Return (x, y) of the center of cell containing provided text 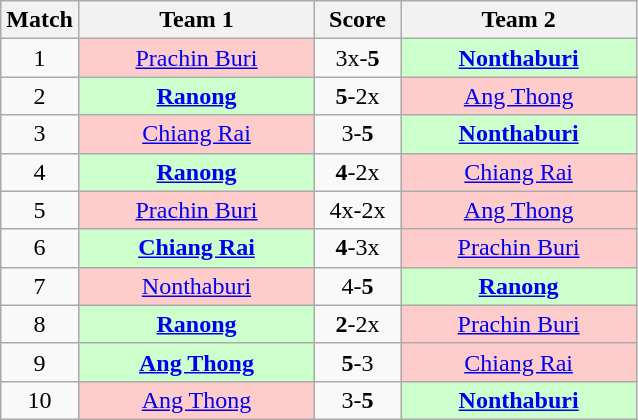
9 (40, 362)
6 (40, 248)
4-2x (358, 172)
Match (40, 20)
5 (40, 210)
5-3 (358, 362)
2-2x (358, 324)
Score (358, 20)
4x-2x (358, 210)
Team 2 (519, 20)
4 (40, 172)
5-2x (358, 96)
4-3x (358, 248)
3 (40, 134)
4-5 (358, 286)
2 (40, 96)
7 (40, 286)
8 (40, 324)
3x-5 (358, 58)
Team 1 (196, 20)
1 (40, 58)
10 (40, 400)
